Determine the (x, y) coordinate at the center of the cell enclosing the given text.  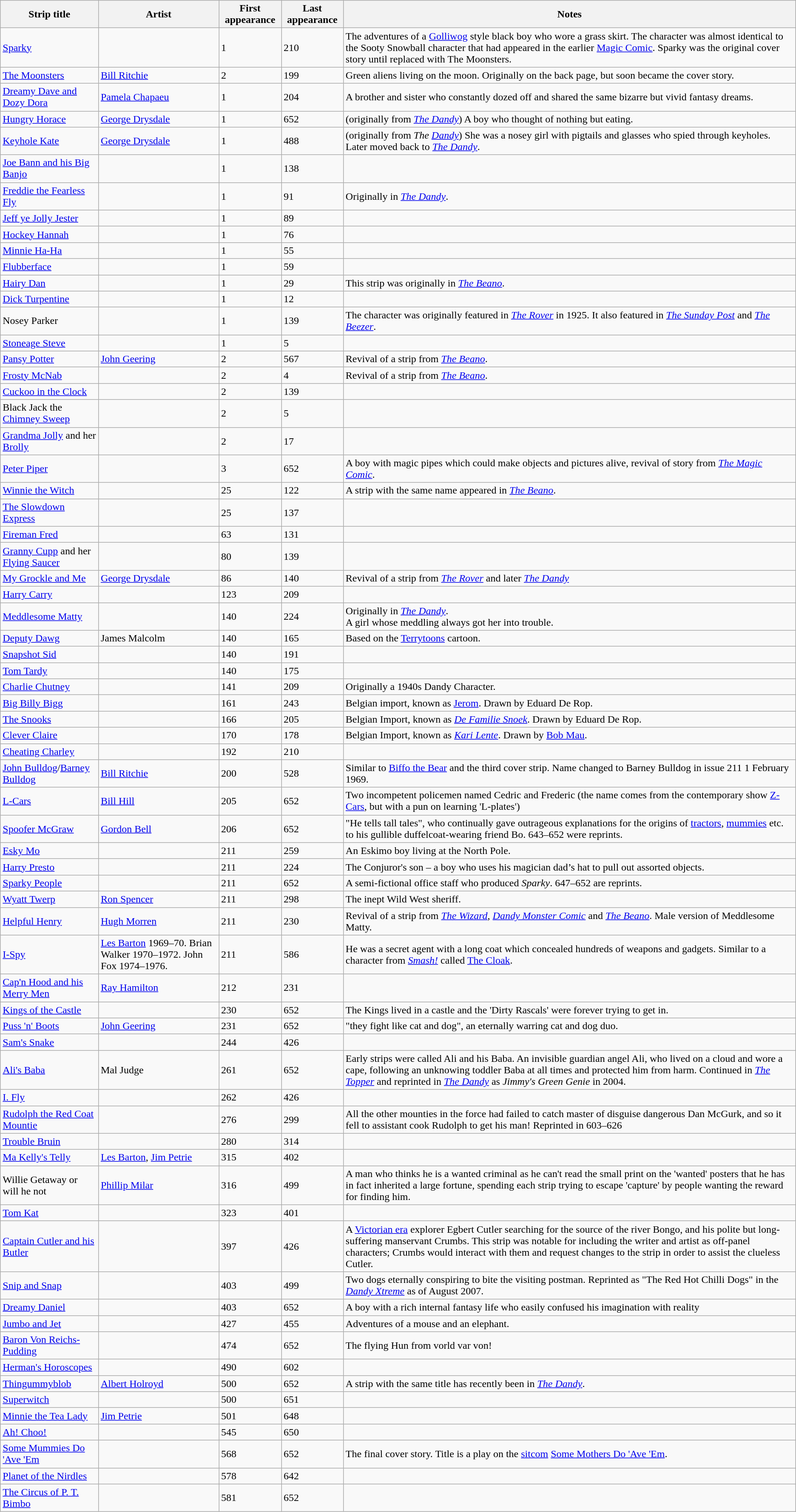
Jim Petrie (158, 1416)
Fireman Fred (49, 534)
I-Spy (49, 955)
200 (250, 774)
A boy with magic pipes which could make objects and pictures alive, revival of story from The Magic Comic. (569, 468)
Dick Turpentine (49, 299)
122 (313, 491)
581 (250, 1498)
314 (313, 1141)
Granny Cupp and her Flying Saucer (49, 556)
Les Barton 1969–70. Brian Walker 1970–1972. John Fox 1974–1976. (158, 955)
The Moonsters (49, 75)
474 (250, 1346)
The final cover story. Title is a play on the sitcom Some Mothers Do 'Ave 'Em. (569, 1454)
567 (313, 359)
A semi-fictional office staff who produced Sparky. 647–652 are reprints. (569, 883)
Ron Spencer (158, 899)
James Malcolm (158, 638)
Herman's Horoscopes (49, 1367)
262 (250, 1098)
Ray Hamilton (158, 988)
568 (250, 1454)
Strip title (49, 14)
My Grockle and Me (49, 578)
A strip with the same name appeared in The Beano. (569, 491)
Revival of a strip from The Rover and later The Dandy (569, 578)
Harry Carry (49, 594)
206 (250, 829)
Rudolph the Red Coat Mountie (49, 1120)
3 (250, 468)
Kings of the Castle (49, 1010)
Phillip Milar (158, 1185)
401 (313, 1213)
298 (313, 899)
Cap'n Hood and his Merry Men (49, 988)
165 (313, 638)
89 (313, 218)
Two incompetent policemen named Cedric and Frederic (the name comes from the contemporary show Z-Cars, but with a pun on learning 'L-plates') (569, 801)
170 (250, 735)
178 (313, 735)
Ah! Choo! (49, 1432)
Harry Presto (49, 867)
63 (250, 534)
Jeff ye Jolly Jester (49, 218)
Snip and Snap (49, 1285)
488 (313, 141)
Deputy Dawg (49, 638)
Based on the Terrytoons cartoon. (569, 638)
131 (313, 534)
Black Jack the Chimney Sweep (49, 413)
Baron Von Reichs-Pudding (49, 1346)
The flying Hun from vorld var von! (569, 1346)
The Snooks (49, 719)
Nosey Parker (49, 321)
He was a secret agent with a long coat which concealed hundreds of weapons and gadgets. Similar to a character from Smash! called The Cloak. (569, 955)
Adventures of a mouse and an elephant. (569, 1323)
Hairy Dan (49, 283)
80 (250, 556)
651 (313, 1400)
Two dogs eternally conspiring to bite the visiting postman. Reprinted as "The Red Hot Chilli Dogs" in the Dandy Xtreme as of August 2007. (569, 1285)
141 (250, 687)
Grandma Jolly and her Brolly (49, 441)
Dreamy Daniel (49, 1307)
Trouble Bruin (49, 1141)
(originally from The Dandy) She was a nosey girl with pigtails and glasses who spied through keyholes. Later moved back to The Dandy. (569, 141)
166 (250, 719)
204 (313, 97)
501 (250, 1416)
602 (313, 1367)
Willie Getaway or will he not (49, 1185)
261 (250, 1070)
Joe Bann and his Big Banjo (49, 168)
Spoofer McGraw (49, 829)
Originally a 1940s Dandy Character. (569, 687)
John Bulldog/Barney Bulldog (49, 774)
Sparky People (49, 883)
Bill Hill (158, 801)
Thingummyblob (49, 1384)
Artist (158, 14)
A strip with the same title has recently been in The Dandy. (569, 1384)
Charlie Chutney (49, 687)
Gordon Bell (158, 829)
Captain Cutler and his Butler (49, 1246)
The Slowdown Express (49, 513)
Winnie the Witch (49, 491)
Pansy Potter (49, 359)
323 (250, 1213)
642 (313, 1476)
315 (250, 1157)
29 (313, 283)
137 (313, 513)
212 (250, 988)
17 (313, 441)
The Kings lived in a castle and the 'Dirty Rascals' were forever trying to get in. (569, 1010)
Tom Tardy (49, 671)
4 (313, 375)
L-Cars (49, 801)
Some Mummies Do 'Ave 'Em (49, 1454)
Albert Holroyd (158, 1384)
"they fight like cat and dog", an eternally warring cat and dog duo. (569, 1026)
Originally in The Dandy.A girl whose meddling always got her into trouble. (569, 616)
Planet of the Nirdles (49, 1476)
Peter Piper (49, 468)
This strip was originally in The Beano. (569, 283)
Belgian import, known as Jerom. Drawn by Eduard De Rop. (569, 703)
Belgian Import, known as Kari Lente. Drawn by Bob Mau. (569, 735)
490 (250, 1367)
The Conjuror's son – a boy who uses his magician dad’s hat to pull out assorted objects. (569, 867)
427 (250, 1323)
191 (313, 655)
86 (250, 578)
Meddlesome Matty (49, 616)
650 (313, 1432)
316 (250, 1185)
243 (313, 703)
578 (250, 1476)
Sam's Snake (49, 1042)
Frosty McNab (49, 375)
Ma Kelly's Telly (49, 1157)
The character was originally featured in The Rover in 1925. It also featured in The Sunday Post and The Beezer. (569, 321)
Sparky (49, 48)
138 (313, 168)
Mal Judge (158, 1070)
397 (250, 1246)
Tom Kat (49, 1213)
Green aliens living on the moon. Originally on the back page, but soon became the cover story. (569, 75)
Big Billy Bigg (49, 703)
648 (313, 1416)
545 (250, 1432)
Jumbo and Jet (49, 1323)
An Eskimo boy living at the North Pole. (569, 851)
Pamela Chapaeu (158, 97)
Hungry Horace (49, 119)
276 (250, 1120)
Notes (569, 14)
455 (313, 1323)
Keyhole Kate (49, 141)
Originally in The Dandy. (569, 196)
Cheating Charley (49, 752)
59 (313, 267)
402 (313, 1157)
Puss 'n' Boots (49, 1026)
Revival of a strip from The Wizard, Dandy Monster Comic and The Beano. Male version of Meddlesome Matty. (569, 921)
280 (250, 1141)
(originally from The Dandy) A boy who thought of nothing but eating. (569, 119)
Hockey Hannah (49, 234)
Similar to Biffo the Bear and the third cover strip. Name changed to Barney Bulldog in issue 211 1 February 1969. (569, 774)
Minnie the Tea Lady (49, 1416)
Freddie the Fearless Fly (49, 196)
12 (313, 299)
The inept Wild West sheriff. (569, 899)
Last appearance (313, 14)
Snapshot Sid (49, 655)
A boy with a rich internal fantasy life who easily confused his imagination with reality (569, 1307)
The Circus of P. T. Bimbo (49, 1498)
199 (313, 75)
Hugh Morren (158, 921)
175 (313, 671)
528 (313, 774)
586 (313, 955)
Clever Claire (49, 735)
Les Barton, Jim Petrie (158, 1157)
76 (313, 234)
299 (313, 1120)
Esky Mo (49, 851)
Flubberface (49, 267)
123 (250, 594)
A brother and sister who constantly dozed off and shared the same bizarre but vivid fantasy dreams. (569, 97)
Minnie Ha-Ha (49, 250)
259 (313, 851)
244 (250, 1042)
Belgian Import, known as De Familie Snoek. Drawn by Eduard De Rop. (569, 719)
I. Fly (49, 1098)
192 (250, 752)
Wyatt Twerp (49, 899)
161 (250, 703)
First appearance (250, 14)
Dreamy Dave and Dozy Dora (49, 97)
Cuckoo in the Clock (49, 391)
Helpful Henry (49, 921)
55 (313, 250)
Superwitch (49, 1400)
Ali's Baba (49, 1070)
91 (313, 196)
Stoneage Steve (49, 343)
